Detect which cell encompasses the target text, then output its (x, y) center coordinate. 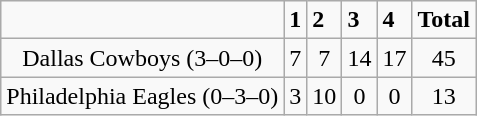
4 (394, 20)
45 (444, 58)
Dallas Cowboys (3–0–0) (142, 58)
10 (324, 96)
13 (444, 96)
Total (444, 20)
2 (324, 20)
Philadelphia Eagles (0–3–0) (142, 96)
17 (394, 58)
14 (360, 58)
1 (296, 20)
